Find where the given text appears and provide that cell's center as [x, y] coordinate. 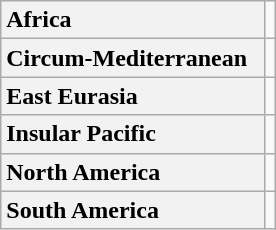
Africa [133, 20]
Insular Pacific [133, 134]
Circum-Mediterranean [133, 58]
North America [133, 172]
East Eurasia [133, 96]
South America [133, 210]
